Return the [X, Y] coordinate for the center point of the cell that contains the specified text.  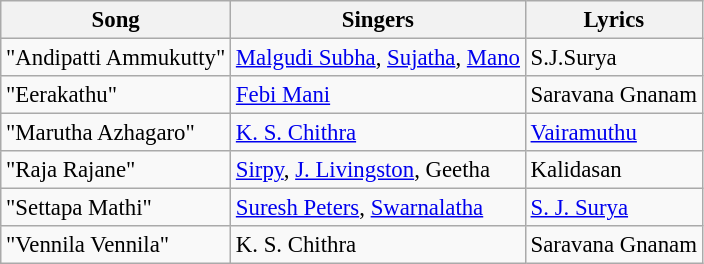
S. J. Surya [614, 208]
Song [116, 20]
Vairamuthu [614, 133]
Febi Mani [378, 95]
"Settapa Mathi" [116, 208]
Sirpy, J. Livingston, Geetha [378, 170]
Suresh Peters, Swarnalatha [378, 208]
"Marutha Azhagaro" [116, 133]
Singers [378, 20]
"Eerakathu" [116, 95]
Malgudi Subha, Sujatha, Mano [378, 58]
Lyrics [614, 20]
"Vennila Vennila" [116, 245]
"Raja Rajane" [116, 170]
S.J.Surya [614, 58]
Kalidasan [614, 170]
"Andipatti Ammukutty" [116, 58]
